Return (X, Y) of the center of cell containing provided text 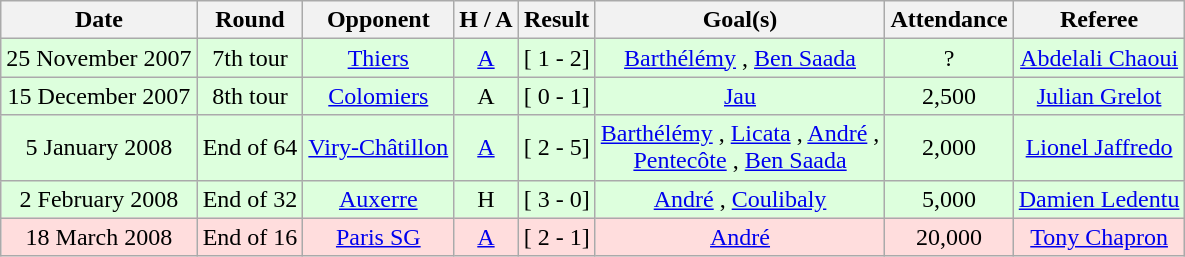
? (949, 58)
20,000 (949, 237)
Lionel Jaffredo (1099, 148)
H (486, 199)
[ 1 - 2] (556, 58)
2,000 (949, 148)
Paris SG (378, 237)
[ 2 - 1] (556, 237)
Barthélémy , Licata , André ,Pentecôte , Ben Saada (740, 148)
Thiers (378, 58)
Barthélémy , Ben Saada (740, 58)
Date (99, 20)
Auxerre (378, 199)
André , Coulibaly (740, 199)
2,500 (949, 96)
15 December 2007 (99, 96)
André (740, 237)
18 March 2008 (99, 237)
[ 2 - 5] (556, 148)
Attendance (949, 20)
[ 3 - 0] (556, 199)
Jau (740, 96)
End of 16 (250, 237)
8th tour (250, 96)
Viry-Châtillon (378, 148)
Result (556, 20)
7th tour (250, 58)
Tony Chapron (1099, 237)
Abdelali Chaoui (1099, 58)
Referee (1099, 20)
[ 0 - 1] (556, 96)
2 February 2008 (99, 199)
5,000 (949, 199)
H / A (486, 20)
Round (250, 20)
5 January 2008 (99, 148)
Goal(s) (740, 20)
End of 32 (250, 199)
End of 64 (250, 148)
Damien Ledentu (1099, 199)
25 November 2007 (99, 58)
Colomiers (378, 96)
Julian Grelot (1099, 96)
Opponent (378, 20)
